Detect which cell encompasses the target text, then output its (x, y) center coordinate. 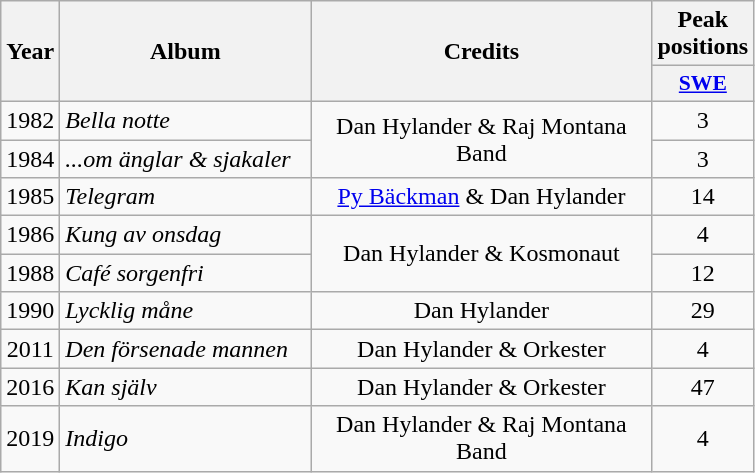
Kan själv (186, 387)
1984 (30, 159)
Year (30, 52)
Dan Hylander (482, 311)
12 (703, 273)
1986 (30, 235)
Dan Hylander & Kosmonaut (482, 254)
SWE (703, 84)
Kung av onsdag (186, 235)
14 (703, 197)
1982 (30, 120)
1988 (30, 273)
Café sorgenfri (186, 273)
Album (186, 52)
47 (703, 387)
Peak positions (703, 34)
Credits (482, 52)
Telegram (186, 197)
Den försenade mannen (186, 349)
Py Bäckman & Dan Hylander (482, 197)
2019 (30, 438)
Bella notte (186, 120)
2016 (30, 387)
29 (703, 311)
Lycklig måne (186, 311)
1985 (30, 197)
2011 (30, 349)
1990 (30, 311)
Indigo (186, 438)
...om änglar & sjakaler (186, 159)
